Provide the (x, y) coordinate of the cell's center where the given text is located.  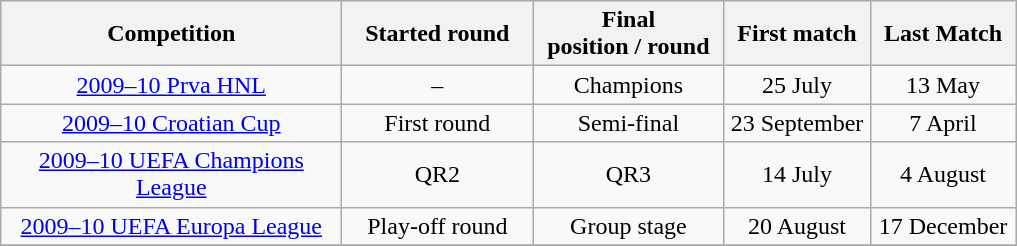
7 April (943, 123)
First match (797, 34)
Started round (438, 34)
Last Match (943, 34)
Play-off round (438, 226)
4 August (943, 174)
13 May (943, 85)
2009–10 Prva HNL (172, 85)
25 July (797, 85)
14 July (797, 174)
First round (438, 123)
2009–10 UEFA Champions League (172, 174)
QR3 (628, 174)
Champions (628, 85)
QR2 (438, 174)
Group stage (628, 226)
2009–10 UEFA Europa League (172, 226)
23 September (797, 123)
Semi-final (628, 123)
20 August (797, 226)
Finalposition / round (628, 34)
2009–10 Croatian Cup (172, 123)
Competition (172, 34)
17 December (943, 226)
– (438, 85)
